Find where the given text appears and provide that cell's center as (X, Y) coordinate. 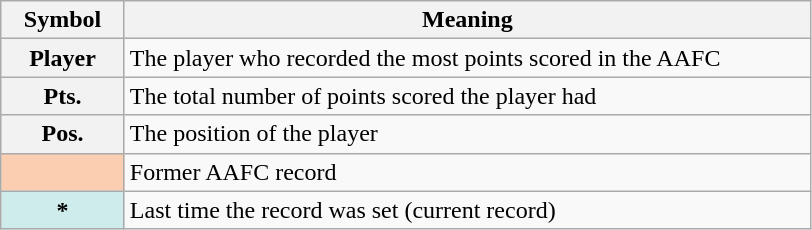
Pts. (63, 96)
* (63, 210)
The total number of points scored the player had (467, 96)
Former AAFC record (467, 172)
Symbol (63, 20)
The position of the player (467, 134)
Meaning (467, 20)
Player (63, 58)
Last time the record was set (current record) (467, 210)
The player who recorded the most points scored in the AAFC (467, 58)
Pos. (63, 134)
